Detect which cell encompasses the target text, then output its (x, y) center coordinate. 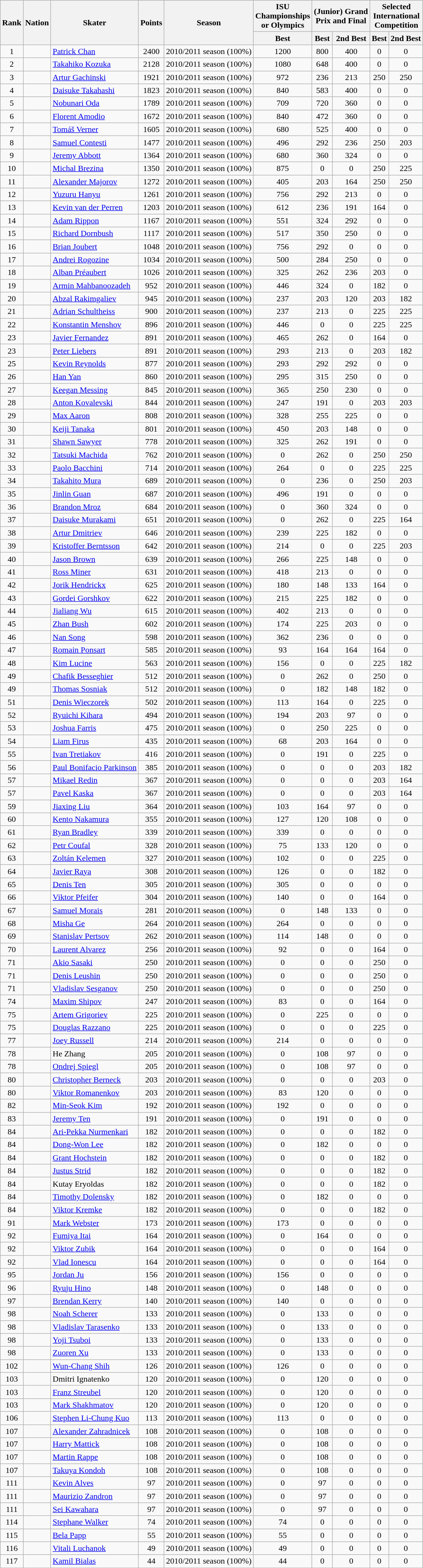
1364 (151, 155)
355 (151, 819)
115 (12, 1535)
Alexander Zahradnicek (94, 1431)
642 (151, 546)
1789 (151, 103)
10 (12, 168)
48 (12, 663)
1034 (151, 260)
30 (12, 429)
Kento Nakamura (94, 819)
116 (12, 1548)
631 (151, 572)
21 (12, 312)
Vladislav Sesganov (94, 988)
14 (12, 221)
174 (283, 624)
Max Aaron (94, 416)
26 (12, 377)
13 (12, 208)
Ondrej Spiegl (94, 1067)
1261 (151, 195)
Yuzuru Hanyu (94, 195)
Viktor Pfeifer (94, 897)
877 (151, 364)
472 (322, 116)
7 (12, 129)
1350 (151, 168)
875 (283, 168)
364 (151, 806)
762 (151, 455)
Rank (12, 23)
778 (151, 442)
Skater (94, 23)
450 (283, 429)
256 (151, 949)
612 (283, 208)
Han Yan (94, 377)
12 (12, 195)
91 (12, 1223)
900 (151, 312)
385 (151, 767)
845 (151, 390)
15 (12, 234)
Laurent Alvarez (94, 949)
Paolo Bacchini (94, 468)
Bela Papp (94, 1535)
295 (283, 377)
Vitali Luchanok (94, 1548)
Denis Ten (94, 884)
Daisuke Murakami (94, 520)
Brian Joubert (94, 247)
43 (12, 598)
Harry Mattick (94, 1444)
418 (283, 572)
63 (12, 858)
65 (12, 884)
Romain Ponsart (94, 650)
2400 (151, 51)
96 (12, 1288)
808 (151, 416)
972 (283, 77)
622 (151, 598)
Jason Brown (94, 559)
Akio Sasaki (94, 962)
16 (12, 247)
585 (151, 650)
Vladislav Tarasenko (94, 1327)
Adam Rippon (94, 221)
896 (151, 325)
Martin Rappe (94, 1457)
2128 (151, 64)
494 (151, 715)
Mark Webster (94, 1223)
Patrick Chan (94, 51)
Denis Leushin (94, 975)
Paul Bonifacio Parkinson (94, 767)
281 (151, 910)
17 (12, 260)
6 (12, 116)
Grant Hochstein (94, 1158)
36 (12, 507)
405 (283, 182)
365 (283, 390)
Maxim Shipov (94, 1001)
1272 (151, 182)
315 (322, 377)
Viktor Zubik (94, 1249)
Takahiko Kozuka (94, 64)
42 (12, 585)
5 (12, 103)
625 (151, 585)
646 (151, 533)
689 (151, 481)
Tomáš Verner (94, 129)
327 (151, 858)
Takuya Kondoh (94, 1470)
127 (283, 819)
39 (12, 546)
Mikael Redin (94, 780)
19 (12, 286)
Petr Coufal (94, 845)
Maurizio Zandron (94, 1496)
35 (12, 494)
230 (351, 390)
563 (151, 663)
Javier Raya (94, 871)
Ross Miner (94, 572)
Ari-Pekka Nurmenkari (94, 1132)
Jeremy Abbott (94, 155)
598 (151, 637)
38 (12, 533)
Ryuichi Kihara (94, 715)
416 (151, 754)
502 (151, 702)
Samuel Contesti (94, 142)
34 (12, 481)
1477 (151, 142)
Joshua Farris (94, 728)
53 (12, 728)
Alexander Majorov (94, 182)
Misha Ge (94, 923)
Keegan Messing (94, 390)
25 (12, 364)
2 (12, 64)
106 (12, 1418)
Brandon Mroz (94, 507)
Noah Scherer (94, 1314)
Douglas Razzano (94, 1028)
Dong-Won Lee (94, 1145)
Adrian Schultheiss (94, 312)
62 (12, 845)
47 (12, 650)
304 (151, 897)
Christopher Berneck (94, 1080)
Richard Dornbush (94, 234)
29 (12, 416)
Michal Brezina (94, 168)
Abzal Rakimgaliev (94, 299)
1 (12, 51)
1921 (151, 77)
1672 (151, 116)
Jialiang Wu (94, 611)
215 (283, 598)
Nobunari Oda (94, 103)
639 (151, 559)
Stanislav Pertsov (94, 936)
551 (283, 221)
117 (12, 1561)
Anton Kovalevski (94, 403)
Jorik Hendrickx (94, 585)
Samuel Morais (94, 910)
Javier Fernandez (94, 338)
60 (12, 819)
Jeremy Ten (94, 1119)
93 (283, 650)
648 (322, 64)
70 (12, 949)
860 (151, 377)
651 (151, 520)
Peter Liebers (94, 351)
Dmitri Ignatenko (94, 1379)
Liam Firus (94, 741)
66 (12, 897)
54 (12, 741)
Viktor Kremke (94, 1210)
Artem Grigoriev (94, 1015)
67 (12, 910)
31 (12, 442)
720 (322, 103)
800 (322, 51)
11 (12, 182)
Stephane Walker (94, 1522)
Kevin van der Perren (94, 208)
Jinlin Guan (94, 494)
1117 (151, 234)
Takahito Mura (94, 481)
Sei Kawahara (94, 1509)
Joey Russell (94, 1041)
Jordan Ju (94, 1275)
952 (151, 286)
Selected International Competition (396, 16)
239 (283, 533)
41 (12, 572)
Ryuju Hino (94, 1288)
8 (12, 142)
He Zhang (94, 1054)
Armin Mahbanoozadeh (94, 286)
Keiji Tanaka (94, 429)
Konstantin Menshov (94, 325)
37 (12, 520)
Timothy Dolensky (94, 1197)
1203 (151, 208)
435 (151, 741)
Season (209, 23)
69 (12, 936)
517 (283, 234)
945 (151, 299)
615 (151, 611)
1167 (151, 221)
525 (322, 129)
Ivan Tretiakov (94, 754)
Viktor Romanenkov (94, 1093)
Nation (37, 23)
51 (12, 702)
266 (283, 559)
Gordei Gorshkov (94, 598)
82 (12, 1106)
Kutay Eryoldas (94, 1184)
22 (12, 325)
402 (283, 611)
Jiaxing Liu (94, 806)
Zhan Bush (94, 624)
33 (12, 468)
714 (151, 468)
1048 (151, 247)
20 (12, 299)
1823 (151, 90)
801 (151, 429)
Stephen Li-Chung Kuo (94, 1418)
Florent Amodio (94, 116)
500 (283, 260)
61 (12, 832)
Kevin Reynolds (94, 364)
Nan Song (94, 637)
844 (151, 403)
(Junior) Grand Prix and Final (341, 16)
45 (12, 624)
Kamil Bialas (94, 1561)
40 (12, 559)
Tatsuki Machida (94, 455)
284 (322, 260)
1026 (151, 273)
Alban Préaubert (94, 273)
9 (12, 155)
Denis Wieczorek (94, 702)
Yoji Tsuboi (94, 1340)
27 (12, 390)
77 (12, 1041)
Justus Strid (94, 1171)
1605 (151, 129)
Shawn Sawyer (94, 442)
95 (12, 1275)
18 (12, 273)
180 (283, 585)
32 (12, 455)
59 (12, 806)
Kim Lucine (94, 663)
Wun-Chang Shih (94, 1366)
308 (151, 871)
Ryan Bradley (94, 832)
Vlad Ionescu (94, 1262)
Zoltán Kelemen (94, 858)
362 (283, 637)
Daisuke Takahashi (94, 90)
Points (151, 23)
Fumiya Itai (94, 1236)
52 (12, 715)
465 (283, 338)
56 (12, 767)
Pavel Kaska (94, 793)
194 (283, 715)
46 (12, 637)
602 (151, 624)
3 (12, 77)
1200 (283, 51)
Mark Shakhmatov (94, 1405)
Kevin Alves (94, 1483)
64 (12, 871)
583 (322, 90)
Artur Gachinski (94, 77)
255 (322, 416)
684 (151, 507)
Brendan Kerry (94, 1301)
Zuoren Xu (94, 1353)
ISU Championships or Olympics (283, 16)
4 (12, 90)
687 (151, 494)
Andrei Rogozine (94, 260)
Artur Dmitriev (94, 533)
Kristoffer Berntsson (94, 546)
Franz Streubel (94, 1392)
28 (12, 403)
350 (322, 234)
1080 (283, 64)
Thomas Sosniak (94, 689)
Min-Seok Kim (94, 1106)
Chafik Besseghier (94, 676)
475 (151, 728)
709 (283, 103)
